Return the [X, Y] coordinate for the center point of the cell that contains the specified text.  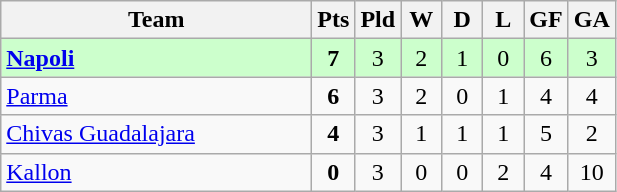
L [504, 20]
7 [334, 58]
Pld [378, 20]
10 [592, 172]
Chivas Guadalajara [156, 134]
GF [546, 20]
Kallon [156, 172]
Team [156, 20]
D [462, 20]
GA [592, 20]
5 [546, 134]
Parma [156, 96]
Napoli [156, 58]
Pts [334, 20]
W [422, 20]
